Identify which cell holds the provided text, then report its (x, y) central coordinate. 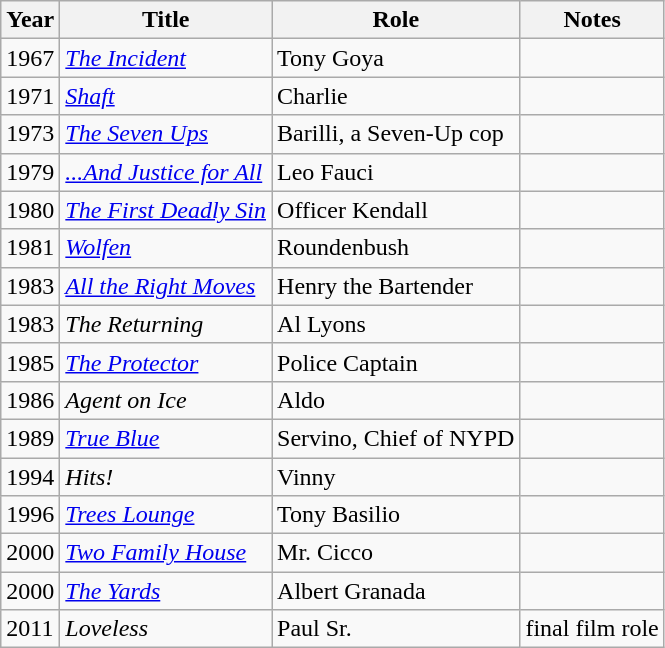
2011 (30, 629)
Servino, Chief of NYPD (396, 438)
...And Justice for All (166, 172)
The Seven Ups (166, 134)
Paul Sr. (396, 629)
1996 (30, 515)
Two Family House (166, 553)
Tony Goya (396, 58)
1967 (30, 58)
Albert Granada (396, 591)
Shaft (166, 96)
Al Lyons (396, 324)
Vinny (396, 477)
1980 (30, 210)
Year (30, 20)
Officer Kendall (396, 210)
Hits! (166, 477)
1979 (30, 172)
Agent on Ice (166, 400)
Title (166, 20)
Trees Lounge (166, 515)
Police Captain (396, 362)
Wolfen (166, 248)
final film role (592, 629)
Loveless (166, 629)
The First Deadly Sin (166, 210)
True Blue (166, 438)
1994 (30, 477)
The Returning (166, 324)
1985 (30, 362)
The Incident (166, 58)
1986 (30, 400)
1971 (30, 96)
Mr. Cicco (396, 553)
1989 (30, 438)
Henry the Bartender (396, 286)
Leo Fauci (396, 172)
All the Right Moves (166, 286)
Notes (592, 20)
Role (396, 20)
1981 (30, 248)
1973 (30, 134)
The Yards (166, 591)
Barilli, a Seven-Up cop (396, 134)
Charlie (396, 96)
Aldo (396, 400)
Tony Basilio (396, 515)
Roundenbush (396, 248)
The Protector (166, 362)
